For the text-containing cell, return its midpoint in (X, Y) coordinate format. 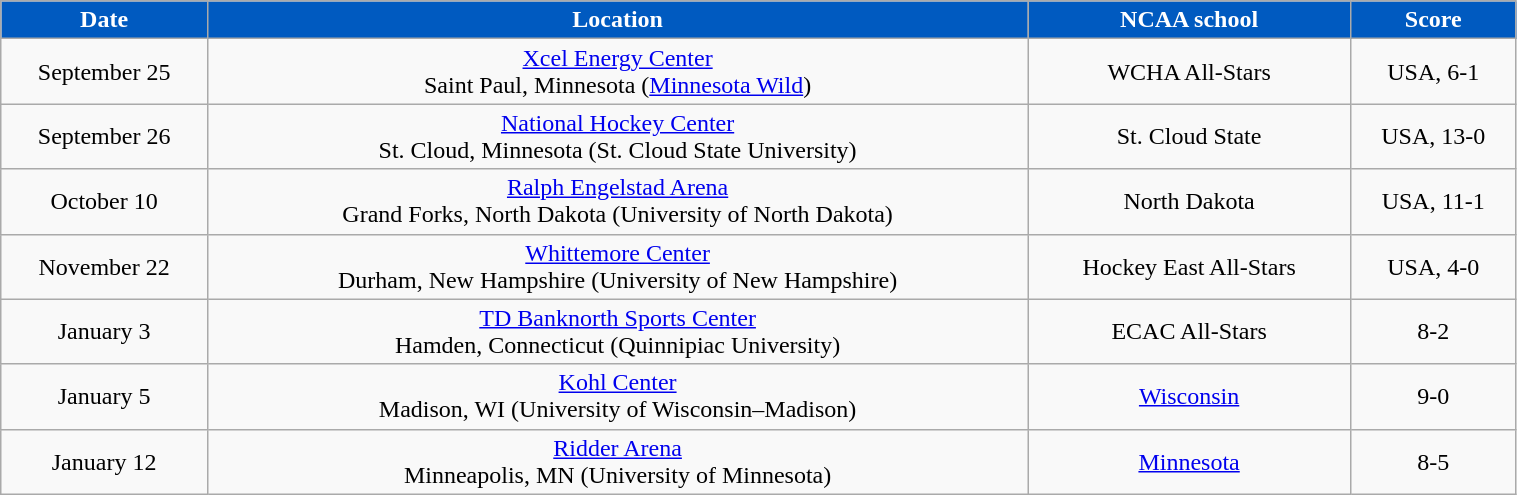
October 10 (104, 202)
Hockey East All-Stars (1190, 266)
January 12 (104, 462)
November 22 (104, 266)
Ralph Engelstad ArenaGrand Forks, North Dakota (University of North Dakota) (617, 202)
USA, 6-1 (1433, 72)
Xcel Energy CenterSaint Paul, Minnesota (Minnesota Wild) (617, 72)
Location (617, 20)
Score (1433, 20)
National Hockey CenterSt. Cloud, Minnesota (St. Cloud State University) (617, 136)
Wisconsin (1190, 396)
8-2 (1433, 332)
January 5 (104, 396)
Whittemore CenterDurham, New Hampshire (University of New Hampshire) (617, 266)
Minnesota (1190, 462)
TD Banknorth Sports CenterHamden, Connecticut (Quinnipiac University) (617, 332)
September 25 (104, 72)
WCHA All-Stars (1190, 72)
Ridder ArenaMinneapolis, MN (University of Minnesota) (617, 462)
Date (104, 20)
USA, 11-1 (1433, 202)
USA, 4-0 (1433, 266)
NCAA school (1190, 20)
USA, 13-0 (1433, 136)
January 3 (104, 332)
Kohl CenterMadison, WI (University of Wisconsin–Madison) (617, 396)
September 26 (104, 136)
North Dakota (1190, 202)
9-0 (1433, 396)
ECAC All-Stars (1190, 332)
8-5 (1433, 462)
St. Cloud State (1190, 136)
